For the text-containing cell, return its midpoint in [x, y] coordinate format. 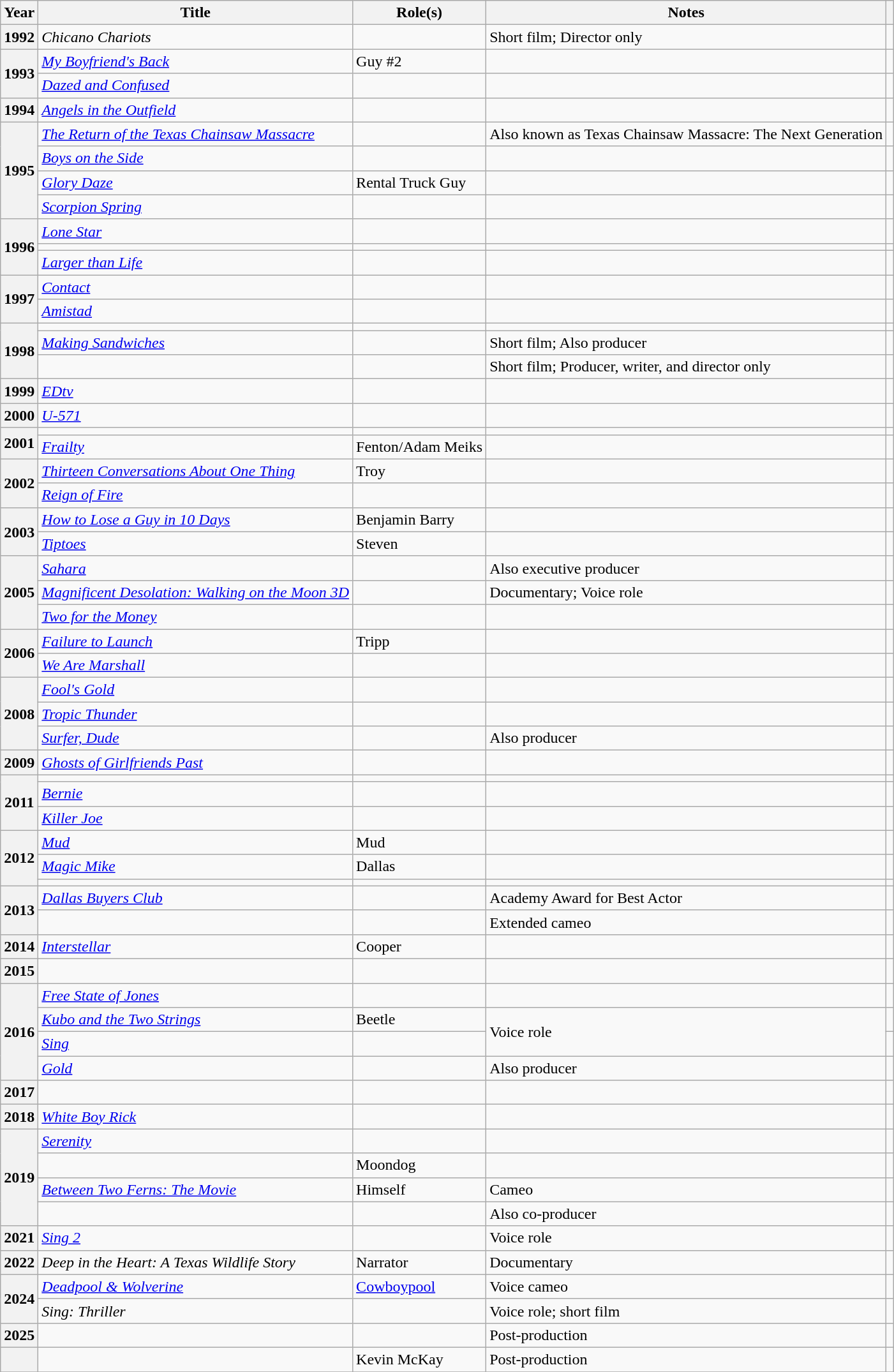
Serenity [195, 1141]
Two for the Money [195, 616]
Boys on the Side [195, 158]
Sing [195, 1044]
2013 [19, 910]
2022 [19, 1262]
Benjamin Barry [420, 519]
Angels in the Outfield [195, 110]
2024 [19, 1299]
1995 [19, 170]
Interstellar [195, 946]
Tropic Thunder [195, 714]
1999 [19, 391]
Troy [420, 471]
Beetle [420, 1020]
Reign of Fire [195, 495]
Guy #2 [420, 61]
Rental Truck Guy [420, 183]
Chicano Chariots [195, 37]
Short film; Also producer [687, 343]
Short film; Producer, writer, and director only [687, 367]
Contact [195, 287]
Documentary [687, 1262]
Dazed and Confused [195, 86]
Voice cameo [687, 1286]
Magic Mike [195, 867]
Frailty [195, 447]
Glory Daze [195, 183]
2008 [19, 714]
Steven [420, 544]
Ghosts of Girlfriends Past [195, 763]
2003 [19, 532]
Also executive producer [687, 568]
2009 [19, 763]
2002 [19, 483]
1998 [19, 351]
White Boy Rick [195, 1117]
2015 [19, 971]
We Are Marshall [195, 666]
Sing: Thriller [195, 1311]
1992 [19, 37]
Sahara [195, 568]
Thirteen Conversations About One Thing [195, 471]
Bernie [195, 794]
Sing 2 [195, 1238]
How to Lose a Guy in 10 Days [195, 519]
2019 [19, 1177]
Extended cameo [687, 922]
2017 [19, 1092]
2006 [19, 653]
Voice role; short film [687, 1311]
Short film; Director only [687, 37]
EDtv [195, 391]
Fenton/Adam Meiks [420, 447]
Himself [420, 1189]
2000 [19, 415]
Deep in the Heart: A Texas Wildlife Story [195, 1262]
2018 [19, 1117]
2021 [19, 1238]
Academy Award for Best Actor [687, 898]
Dallas Buyers Club [195, 898]
Cooper [420, 946]
2016 [19, 1031]
Cameo [687, 1189]
2001 [19, 443]
Tripp [420, 641]
Scorpion Spring [195, 207]
Between Two Ferns: The Movie [195, 1189]
2012 [19, 858]
My Boyfriend's Back [195, 61]
Killer Joe [195, 818]
1997 [19, 299]
Deadpool & Wolverine [195, 1286]
Notes [687, 13]
Narrator [420, 1262]
1993 [19, 73]
Dallas [420, 867]
U-571 [195, 415]
Tiptoes [195, 544]
2005 [19, 592]
Kevin McKay [420, 1359]
2011 [19, 803]
Failure to Launch [195, 641]
1996 [19, 246]
Magnificent Desolation: Walking on the Moon 3D [195, 592]
The Return of the Texas Chainsaw Massacre [195, 134]
Title [195, 13]
Also known as Texas Chainsaw Massacre: The Next Generation [687, 134]
Moondog [420, 1165]
1994 [19, 110]
Larger than Life [195, 262]
2014 [19, 946]
Role(s) [420, 13]
Free State of Jones [195, 995]
Making Sandwiches [195, 343]
Kubo and the Two Strings [195, 1020]
Cowboypool [420, 1286]
Gold [195, 1068]
Surfer, Dude [195, 738]
Amistad [195, 311]
Documentary; Voice role [687, 592]
Also co-producer [687, 1214]
Fool's Gold [195, 690]
Lone Star [195, 231]
Year [19, 13]
2025 [19, 1335]
